Detect which cell encompasses the target text, then output its (X, Y) center coordinate. 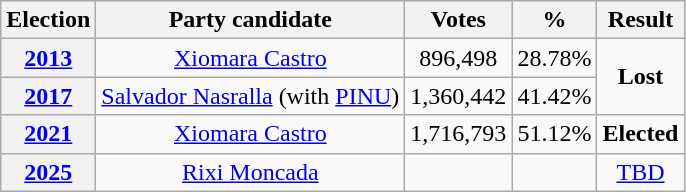
51.12% (554, 134)
Salvador Nasralla (with PINU) (250, 96)
Party candidate (250, 20)
TBD (640, 172)
1,716,793 (458, 134)
41.42% (554, 96)
28.78% (554, 58)
Votes (458, 20)
2021 (48, 134)
896,498 (458, 58)
1,360,442 (458, 96)
Lost (640, 77)
Result (640, 20)
% (554, 20)
2013 (48, 58)
2025 (48, 172)
2017 (48, 96)
Elected (640, 134)
Rixi Moncada (250, 172)
Election (48, 20)
